For the text-containing cell, return its midpoint in (x, y) coordinate format. 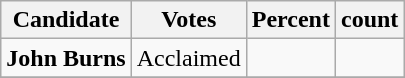
Votes (188, 20)
John Burns (66, 58)
Percent (290, 20)
Acclaimed (188, 58)
count (369, 20)
Candidate (66, 20)
